Find where the given text appears and provide that cell's center as (X, Y) coordinate. 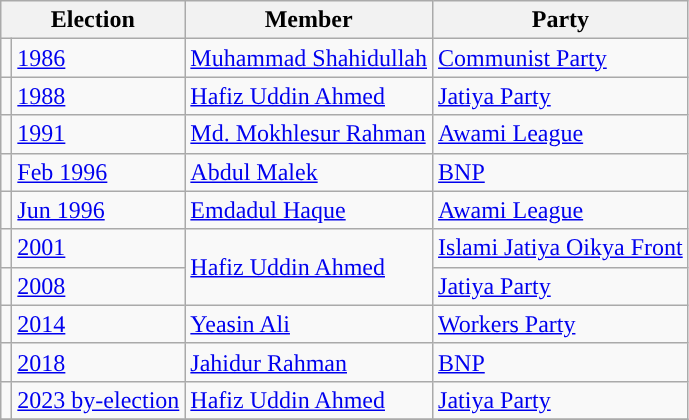
Election (93, 20)
1986 (98, 58)
2018 (98, 362)
Jahidur Rahman (309, 362)
Party (561, 20)
Yeasin Ali (309, 324)
Islami Jatiya Oikya Front (561, 248)
Feb 1996 (98, 172)
Workers Party (561, 324)
2001 (98, 248)
Jun 1996 (98, 210)
1991 (98, 134)
Abdul Malek (309, 172)
1988 (98, 96)
2023 by-election (98, 400)
Communist Party (561, 58)
Member (309, 20)
Emdadul Haque (309, 210)
2008 (98, 286)
Md. Mokhlesur Rahman (309, 134)
2014 (98, 324)
Muhammad Shahidullah (309, 58)
